Output the (X, Y) coordinate of the center of the cell containing the given text.  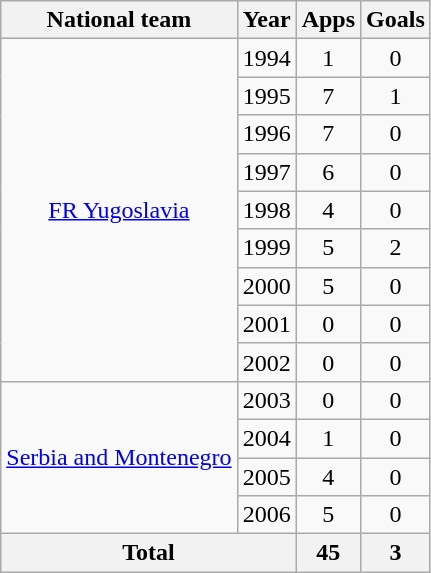
2000 (266, 286)
1994 (266, 58)
1999 (266, 248)
1997 (266, 172)
Apps (328, 20)
Serbia and Montenegro (119, 457)
Year (266, 20)
45 (328, 553)
6 (328, 172)
FR Yugoslavia (119, 210)
2003 (266, 400)
1996 (266, 134)
2005 (266, 477)
2006 (266, 515)
1998 (266, 210)
2001 (266, 324)
1995 (266, 96)
2 (396, 248)
Total (148, 553)
3 (396, 553)
Goals (396, 20)
2002 (266, 362)
2004 (266, 438)
National team (119, 20)
